Scan for the cell matching the given text and deliver its [X, Y] coordinate at center. 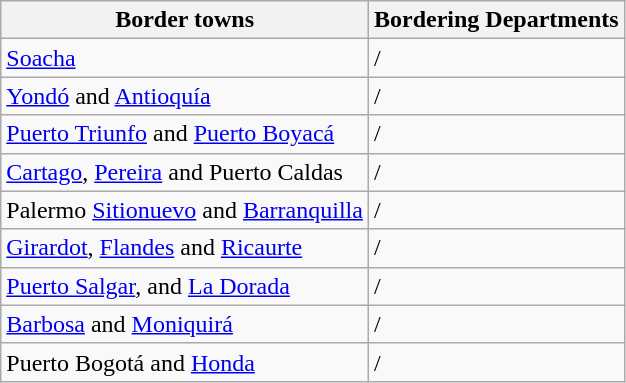
Barbosa and Moniquirá [185, 324]
Border towns [185, 20]
Cartago, Pereira and Puerto Caldas [185, 172]
Girardot, Flandes and Ricaurte [185, 248]
Puerto Bogotá and Honda [185, 362]
Bordering Departments [496, 20]
Puerto Triunfo and Puerto Boyacá [185, 134]
Puerto Salgar, and La Dorada [185, 286]
Soacha [185, 58]
Yondó and Antioquía [185, 96]
Palermo Sitionuevo and Barranquilla [185, 210]
